Pinpoint the cell where the given text exists, returning its (x, y) midpoint coordinate. 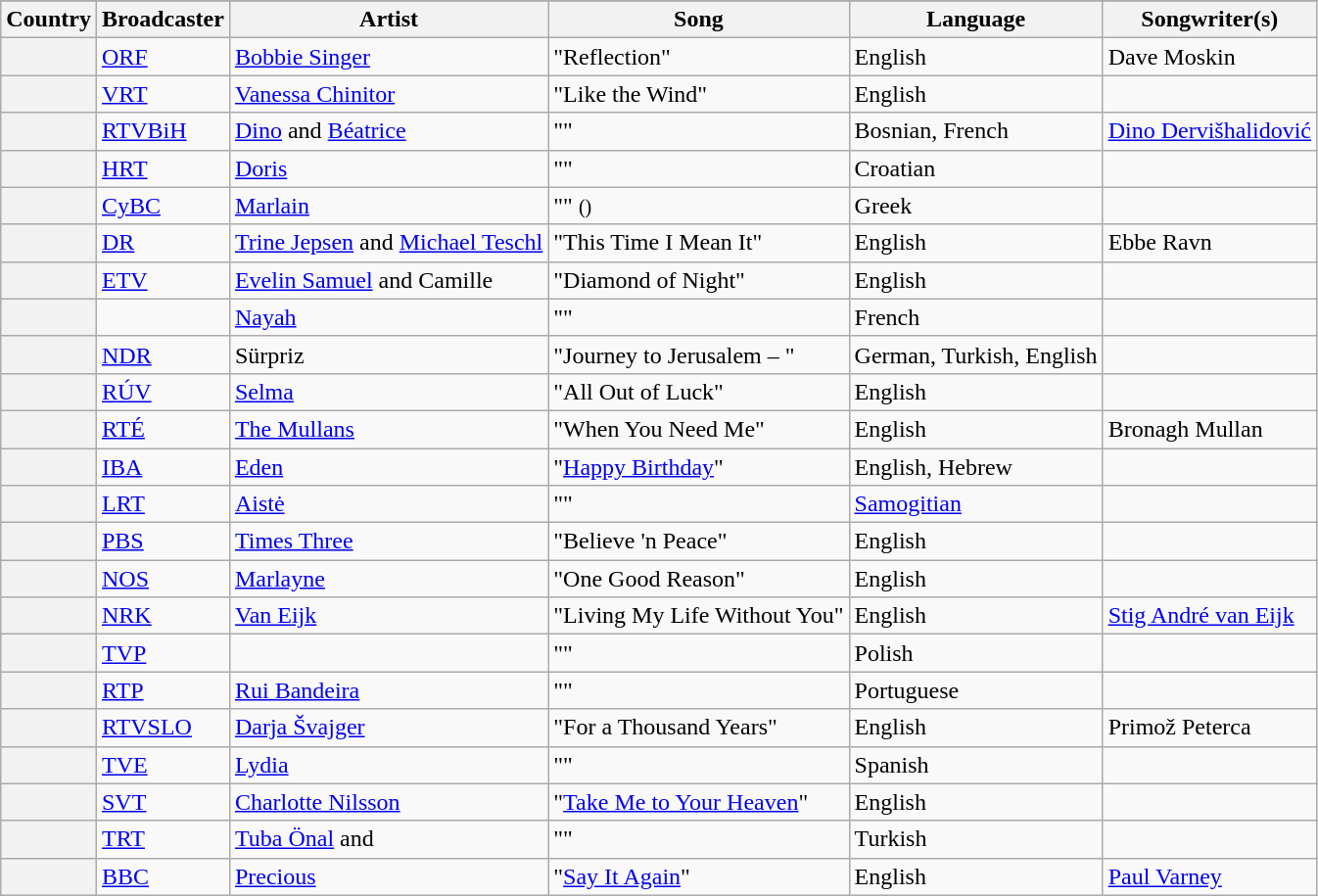
"Believe 'n Peace" (699, 542)
DR (163, 243)
"Living My Life Without You" (699, 616)
"Diamond of Night" (699, 280)
English, Hebrew (975, 467)
Polish (975, 653)
RTÉ (163, 429)
Songwriter(s) (1209, 20)
Primož Peterca (1209, 728)
LRT (163, 504)
RTP (163, 690)
RTVBiH (163, 131)
French (975, 317)
Trine Jepsen and Michael Teschl (388, 243)
"Journey to Jerusalem – " (699, 354)
"One Good Reason" (699, 579)
NDR (163, 354)
SVT (163, 802)
Dino and Béatrice (388, 131)
Croatian (975, 168)
CyBC (163, 206)
Eden (388, 467)
Bobbie Singer (388, 57)
Marlain (388, 206)
Tuba Önal and (388, 839)
ORF (163, 57)
Artist (388, 20)
Sürpriz (388, 354)
Spanish (975, 765)
"Take Me to Your Heaven" (699, 802)
Stig André van Eijk (1209, 616)
"This Time I Mean It" (699, 243)
TVP (163, 653)
Marlayne (388, 579)
The Mullans (388, 429)
Dave Moskin (1209, 57)
Turkish (975, 839)
NRK (163, 616)
Language (975, 20)
"Happy Birthday" (699, 467)
VRT (163, 94)
Rui Bandeira (388, 690)
RÚV (163, 392)
PBS (163, 542)
German, Turkish, English (975, 354)
"" () (699, 206)
"Reflection" (699, 57)
Van Eijk (388, 616)
Selma (388, 392)
Bronagh Mullan (1209, 429)
HRT (163, 168)
Broadcaster (163, 20)
TRT (163, 839)
Vanessa Chinitor (388, 94)
Greek (975, 206)
IBA (163, 467)
"For a Thousand Years" (699, 728)
Evelin Samuel and Camille (388, 280)
Times Three (388, 542)
"Like the Wind" (699, 94)
Ebbe Ravn (1209, 243)
Song (699, 20)
TVE (163, 765)
Country (49, 20)
Dino Dervišhalidović (1209, 131)
Portuguese (975, 690)
"When You Need Me" (699, 429)
Precious (388, 876)
RTVSLO (163, 728)
Nayah (388, 317)
Doris (388, 168)
Paul Varney (1209, 876)
Lydia (388, 765)
Darja Švajger (388, 728)
Samogitian (975, 504)
"Say It Again" (699, 876)
Aistė (388, 504)
ETV (163, 280)
Charlotte Nilsson (388, 802)
Bosnian, French (975, 131)
BBC (163, 876)
"All Out of Luck" (699, 392)
NOS (163, 579)
